From the cell containing the given text, extract its center point as (X, Y) coordinate. 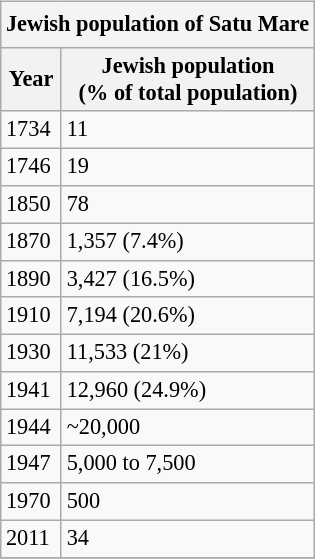
~20,000 (188, 428)
34 (188, 538)
78 (188, 204)
1746 (32, 168)
1850 (32, 204)
500 (188, 502)
1890 (32, 278)
1970 (32, 502)
1930 (32, 352)
Year (32, 79)
Jewish population (% of total population) (188, 79)
1910 (32, 316)
3,427 (16.5%) (188, 278)
1941 (32, 390)
1,357 (7.4%) (188, 242)
1734 (32, 130)
11 (188, 130)
12,960 (24.9%) (188, 390)
1947 (32, 464)
1870 (32, 242)
2011 (32, 538)
7,194 (20.6%) (188, 316)
19 (188, 168)
5,000 to 7,500 (188, 464)
11,533 (21%) (188, 352)
1944 (32, 428)
Jewish population of Satu Mare (158, 24)
